Pinpoint the cell where the given text exists, returning its [x, y] midpoint coordinate. 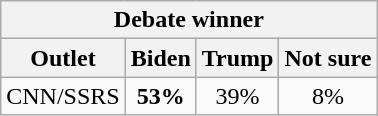
Trump [238, 58]
39% [238, 96]
Debate winner [189, 20]
8% [328, 96]
Not sure [328, 58]
Outlet [63, 58]
CNN/SSRS [63, 96]
53% [160, 96]
Biden [160, 58]
